Capture the cell that displays the provided text and extract its (x, y) central coordinate. 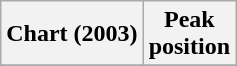
Chart (2003) (72, 34)
Peakposition (189, 34)
